Search for the cell housing the specified text and yield its (X, Y) center coordinate. 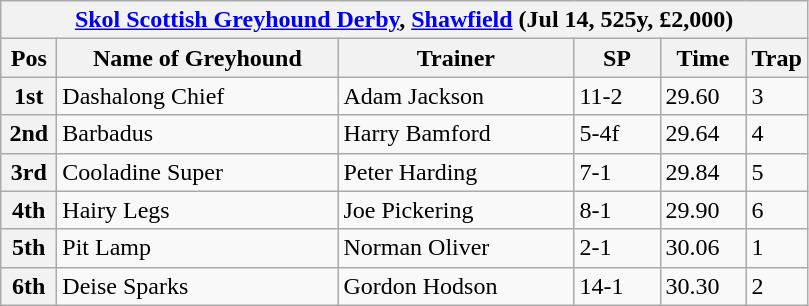
Norman Oliver (456, 248)
7-1 (617, 172)
Cooladine Super (198, 172)
1 (776, 248)
4 (776, 134)
5-4f (617, 134)
Skol Scottish Greyhound Derby, Shawfield (Jul 14, 525y, £2,000) (404, 20)
4th (29, 210)
3rd (29, 172)
29.64 (703, 134)
Pos (29, 58)
Harry Bamford (456, 134)
14-1 (617, 286)
5th (29, 248)
30.06 (703, 248)
Name of Greyhound (198, 58)
29.60 (703, 96)
Hairy Legs (198, 210)
Trap (776, 58)
29.90 (703, 210)
2-1 (617, 248)
Trainer (456, 58)
29.84 (703, 172)
5 (776, 172)
8-1 (617, 210)
2nd (29, 134)
6 (776, 210)
3 (776, 96)
30.30 (703, 286)
6th (29, 286)
Joe Pickering (456, 210)
1st (29, 96)
Peter Harding (456, 172)
Deise Sparks (198, 286)
Dashalong Chief (198, 96)
SP (617, 58)
Pit Lamp (198, 248)
Gordon Hodson (456, 286)
Adam Jackson (456, 96)
Time (703, 58)
2 (776, 286)
Barbadus (198, 134)
11-2 (617, 96)
